Return (x, y) of the center of cell containing provided text 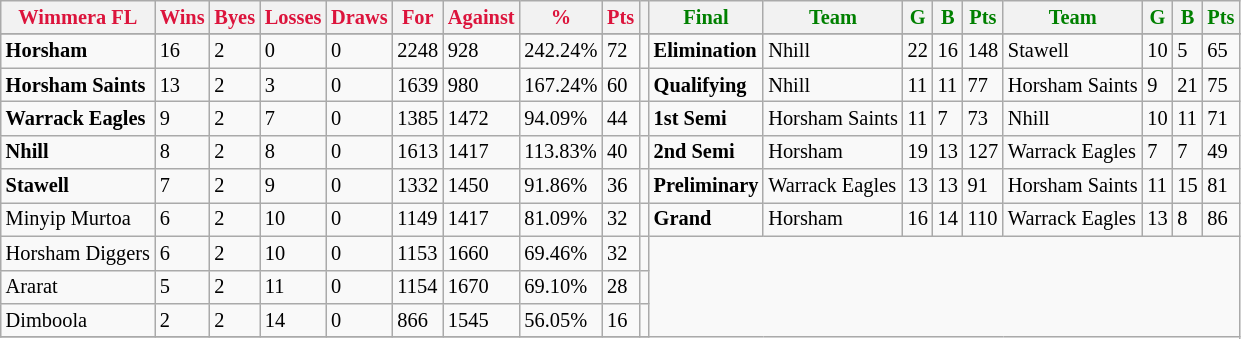
69.10% (560, 287)
1639 (418, 85)
Grand (706, 219)
Byes (234, 17)
60 (620, 85)
1st Semi (706, 118)
77 (983, 85)
69.46% (560, 253)
49 (1220, 152)
2nd Semi (706, 152)
866 (418, 320)
19 (918, 152)
113.83% (560, 152)
21 (1187, 85)
Dimboola (78, 320)
110 (983, 219)
2248 (418, 51)
15 (1187, 186)
65 (1220, 51)
1450 (482, 186)
Against (482, 17)
81.09% (560, 219)
40 (620, 152)
1670 (482, 287)
Qualifying (706, 85)
91 (983, 186)
Preliminary (706, 186)
72 (620, 51)
% (560, 17)
928 (482, 51)
36 (620, 186)
75 (1220, 85)
980 (482, 85)
242.24% (560, 51)
Wimmera FL (78, 17)
Ararat (78, 287)
127 (983, 152)
1545 (482, 320)
91.86% (560, 186)
Horsham Diggers (78, 253)
56.05% (560, 320)
Losses (293, 17)
Draws (359, 17)
167.24% (560, 85)
28 (620, 287)
1154 (418, 287)
44 (620, 118)
1332 (418, 186)
1385 (418, 118)
86 (1220, 219)
Elimination (706, 51)
1149 (418, 219)
For (418, 17)
73 (983, 118)
Minyip Murtoa (78, 219)
81 (1220, 186)
22 (918, 51)
3 (293, 85)
148 (983, 51)
1472 (482, 118)
Final (706, 17)
1153 (418, 253)
Wins (182, 17)
1660 (482, 253)
71 (1220, 118)
94.09% (560, 118)
1613 (418, 152)
